Locate the cell with the specified text and output its (X, Y) center coordinate. 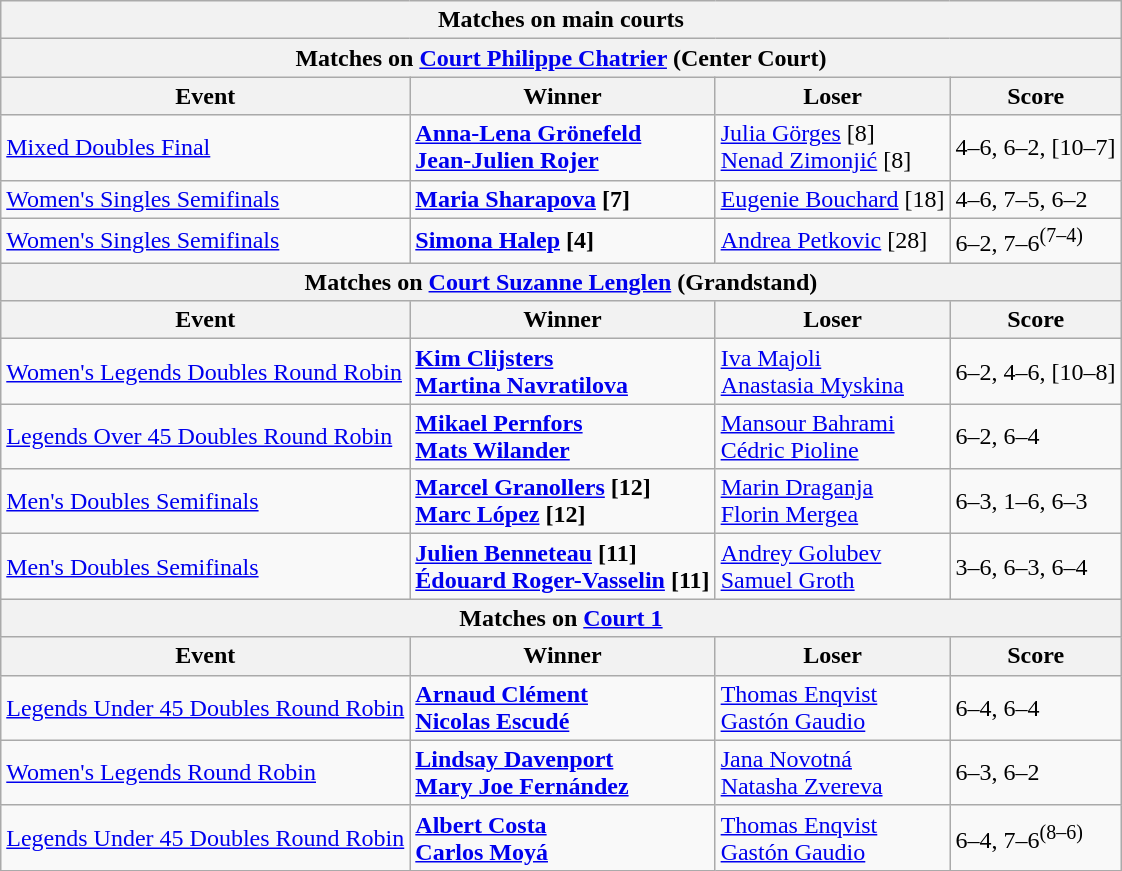
Maria Sharapova [7] (562, 199)
Mikael Pernfors Mats Wilander (562, 436)
Eugenie Bouchard [18] (832, 199)
Women's Legends Round Robin (206, 772)
Jana Novotná Natasha Zvereva (832, 772)
Anna-Lena Grönefeld Jean-Julien Rojer (562, 148)
Marcel Granollers [12] Marc López [12] (562, 502)
Julia Görges [8] Nenad Zimonjić [8] (832, 148)
Albert Costa Carlos Moyá (562, 838)
Legends Over 45 Doubles Round Robin (206, 436)
Simona Halep [4] (562, 240)
Matches on Court Philippe Chatrier (Center Court) (561, 58)
3–6, 6–3, 6–4 (1036, 566)
Iva Majoli Anastasia Myskina (832, 372)
Mixed Doubles Final (206, 148)
Andrea Petkovic [28] (832, 240)
Andrey Golubev Samuel Groth (832, 566)
Marin Draganja Florin Mergea (832, 502)
Matches on main courts (561, 20)
Lindsay Davenport Mary Joe Fernández (562, 772)
Julien Benneteau [11] Édouard Roger-Vasselin [11] (562, 566)
Arnaud Clément Nicolas Escudé (562, 708)
Kim Clijsters Martina Navratilova (562, 372)
6–2, 4–6, [10–8] (1036, 372)
6–4, 7–6(8–6) (1036, 838)
6–4, 6–4 (1036, 708)
6–3, 6–2 (1036, 772)
6–3, 1–6, 6–3 (1036, 502)
6–2, 6–4 (1036, 436)
4–6, 7–5, 6–2 (1036, 199)
Matches on Court 1 (561, 618)
Mansour Bahrami Cédric Pioline (832, 436)
4–6, 6–2, [10–7] (1036, 148)
Women's Legends Doubles Round Robin (206, 372)
Matches on Court Suzanne Lenglen (Grandstand) (561, 282)
6–2, 7–6(7–4) (1036, 240)
